Scan for the cell matching the given text and deliver its (X, Y) coordinate at center. 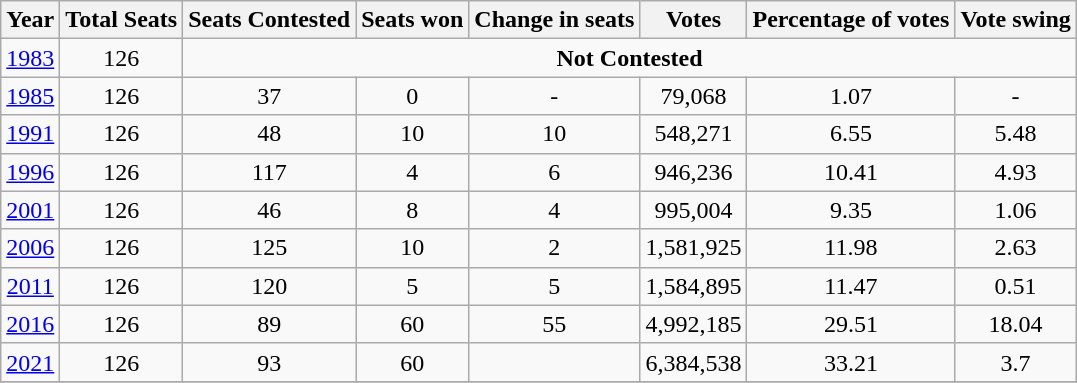
46 (270, 210)
Year (30, 20)
1,581,925 (694, 248)
0 (412, 96)
6,384,538 (694, 362)
2 (554, 248)
6 (554, 172)
9.35 (851, 210)
Not Contested (630, 58)
6.55 (851, 134)
2001 (30, 210)
Total Seats (122, 20)
2.63 (1016, 248)
2021 (30, 362)
Percentage of votes (851, 20)
1996 (30, 172)
Change in seats (554, 20)
93 (270, 362)
5.48 (1016, 134)
117 (270, 172)
2016 (30, 324)
11.98 (851, 248)
Seats Contested (270, 20)
125 (270, 248)
946,236 (694, 172)
1.07 (851, 96)
Seats won (412, 20)
2006 (30, 248)
89 (270, 324)
37 (270, 96)
18.04 (1016, 324)
10.41 (851, 172)
55 (554, 324)
11.47 (851, 286)
0.51 (1016, 286)
48 (270, 134)
Votes (694, 20)
79,068 (694, 96)
2011 (30, 286)
1.06 (1016, 210)
1983 (30, 58)
33.21 (851, 362)
995,004 (694, 210)
1,584,895 (694, 286)
3.7 (1016, 362)
4.93 (1016, 172)
1991 (30, 134)
8 (412, 210)
Vote swing (1016, 20)
120 (270, 286)
29.51 (851, 324)
1985 (30, 96)
548,271 (694, 134)
4,992,185 (694, 324)
